Provide the (x, y) coordinate of the cell's center where the given text is located.  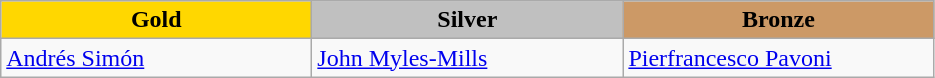
Andrés Simón (156, 58)
Pierfrancesco Pavoni (778, 58)
Bronze (778, 20)
John Myles-Mills (468, 58)
Gold (156, 20)
Silver (468, 20)
